Capture the cell that displays the provided text and extract its [x, y] central coordinate. 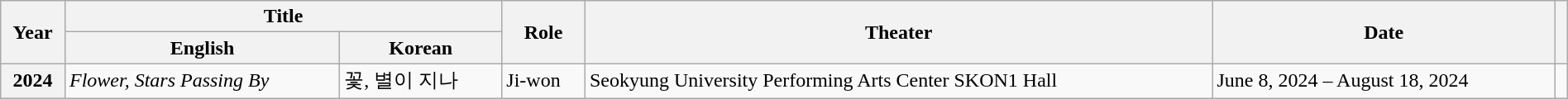
Role [544, 32]
Ji-won [544, 81]
English [202, 48]
Title [283, 16]
2024 [33, 81]
Year [33, 32]
Flower, Stars Passing By [202, 81]
Theater [898, 32]
Date [1384, 32]
Seokyung University Performing Arts Center SKON1 Hall [898, 81]
Korean [421, 48]
June 8, 2024 – August 18, 2024 [1384, 81]
꽃, 별이 지나 [421, 81]
